Output the (X, Y) coordinate of the center of the cell containing the given text.  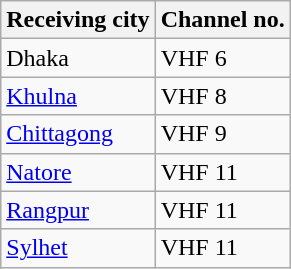
Khulna (78, 96)
Chittagong (78, 134)
Dhaka (78, 58)
Channel no. (222, 20)
Natore (78, 172)
VHF 9 (222, 134)
VHF 6 (222, 58)
Rangpur (78, 210)
Receiving city (78, 20)
VHF 8 (222, 96)
Sylhet (78, 248)
